Output the [X, Y] coordinate of the center of the cell containing the given text.  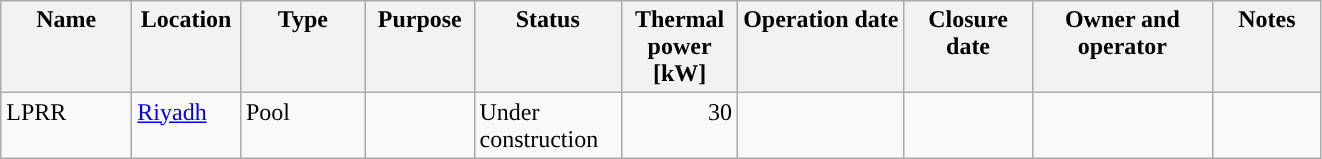
Notes [1268, 47]
Under construction [548, 126]
Location [186, 47]
Closure date [968, 47]
LPRR [66, 126]
30 [680, 126]
Operation date [821, 47]
Thermal power [kW] [680, 47]
Pool [302, 126]
Purpose [420, 47]
Type [302, 47]
Name [66, 47]
Owner and operator [1122, 47]
Riyadh [186, 126]
Status [548, 47]
